Output the (x, y) coordinate of the center of the cell containing the given text.  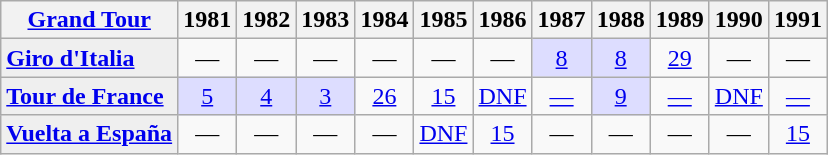
1981 (208, 20)
1988 (620, 20)
Giro d'Italia (90, 58)
1989 (680, 20)
1982 (266, 20)
1984 (384, 20)
1986 (502, 20)
29 (680, 58)
4 (266, 96)
1991 (798, 20)
Grand Tour (90, 20)
1990 (738, 20)
5 (208, 96)
3 (326, 96)
1983 (326, 20)
26 (384, 96)
1985 (444, 20)
9 (620, 96)
1987 (562, 20)
Tour de France (90, 96)
Vuelta a España (90, 134)
